Determine the [X, Y] coordinate at the center of the cell enclosing the given text.  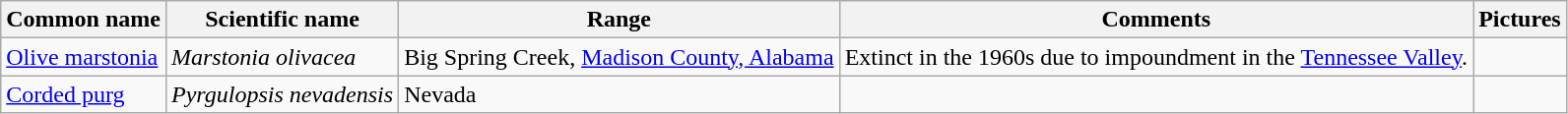
Big Spring Creek, Madison County, Alabama [619, 57]
Pictures [1521, 20]
Range [619, 20]
Corded purg [84, 94]
Nevada [619, 94]
Scientific name [282, 20]
Common name [84, 20]
Comments [1156, 20]
Pyrgulopsis nevadensis [282, 94]
Marstonia olivacea [282, 57]
Extinct in the 1960s due to impoundment in the Tennessee Valley. [1156, 57]
Olive marstonia [84, 57]
